Provide the (x, y) coordinate of the cell's center where the given text is located.  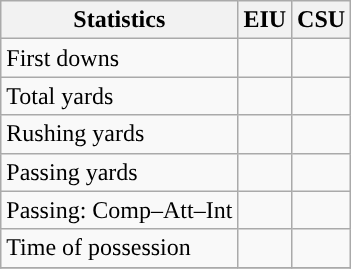
Time of possession (120, 248)
Passing: Comp–Att–Int (120, 210)
First downs (120, 58)
CSU (322, 20)
Passing yards (120, 172)
Statistics (120, 20)
Rushing yards (120, 134)
EIU (265, 20)
Total yards (120, 96)
